Search for the cell housing the specified text and yield its (x, y) center coordinate. 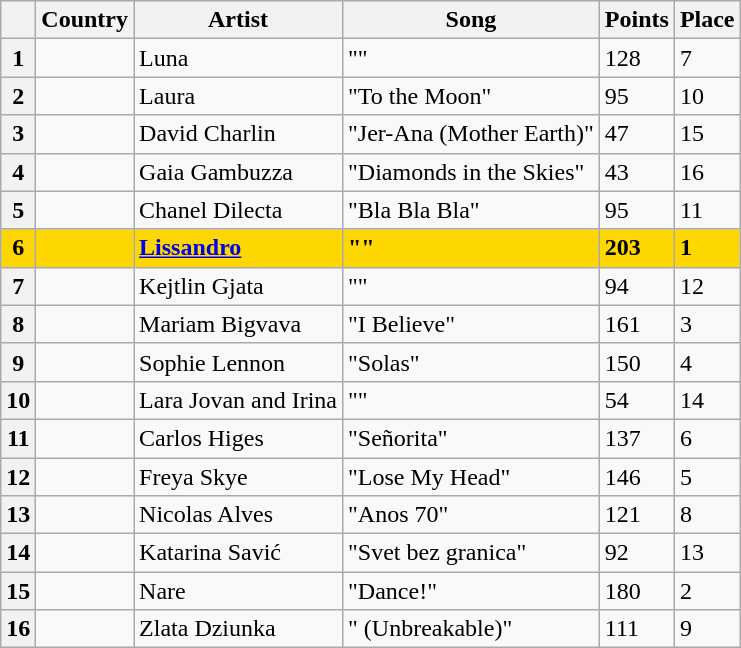
111 (636, 629)
Carlos Higes (238, 438)
Sophie Lennon (238, 362)
Laura (238, 96)
94 (636, 286)
Chanel Dilecta (238, 210)
Zlata Dziunka (238, 629)
Luna (238, 58)
"Anos 70" (472, 515)
Place (707, 20)
"I Believe" (472, 324)
"Lose My Head" (472, 477)
180 (636, 591)
121 (636, 515)
"Jer-Ana (Mother Earth)" (472, 134)
Lissandro (238, 248)
Freya Skye (238, 477)
Song (472, 20)
Gaia Gambuzza (238, 172)
Country (85, 20)
Lara Jovan and Irina (238, 400)
Nare (238, 591)
Katarina Savić (238, 553)
Nicolas Alves (238, 515)
150 (636, 362)
161 (636, 324)
146 (636, 477)
"Bla Bla Bla" (472, 210)
David Charlin (238, 134)
203 (636, 248)
137 (636, 438)
Mariam Bigvava (238, 324)
"To the Moon" (472, 96)
128 (636, 58)
"Dance!" (472, 591)
Kejtlin Gjata (238, 286)
47 (636, 134)
" (Unbreakable)" (472, 629)
Points (636, 20)
"Señorita" (472, 438)
54 (636, 400)
Artist (238, 20)
92 (636, 553)
"Diamonds in the Skies" (472, 172)
"Solas" (472, 362)
"Svet bez granica" (472, 553)
43 (636, 172)
